From the cell containing the given text, extract its center point as (x, y) coordinate. 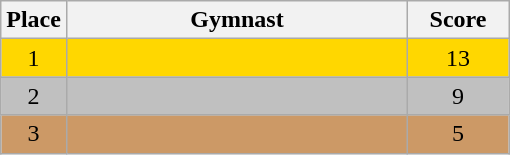
2 (34, 96)
13 (458, 58)
Place (34, 20)
1 (34, 58)
Gymnast (236, 20)
9 (458, 96)
3 (34, 134)
Score (458, 20)
5 (458, 134)
